For the text-containing cell, return its midpoint in [x, y] coordinate format. 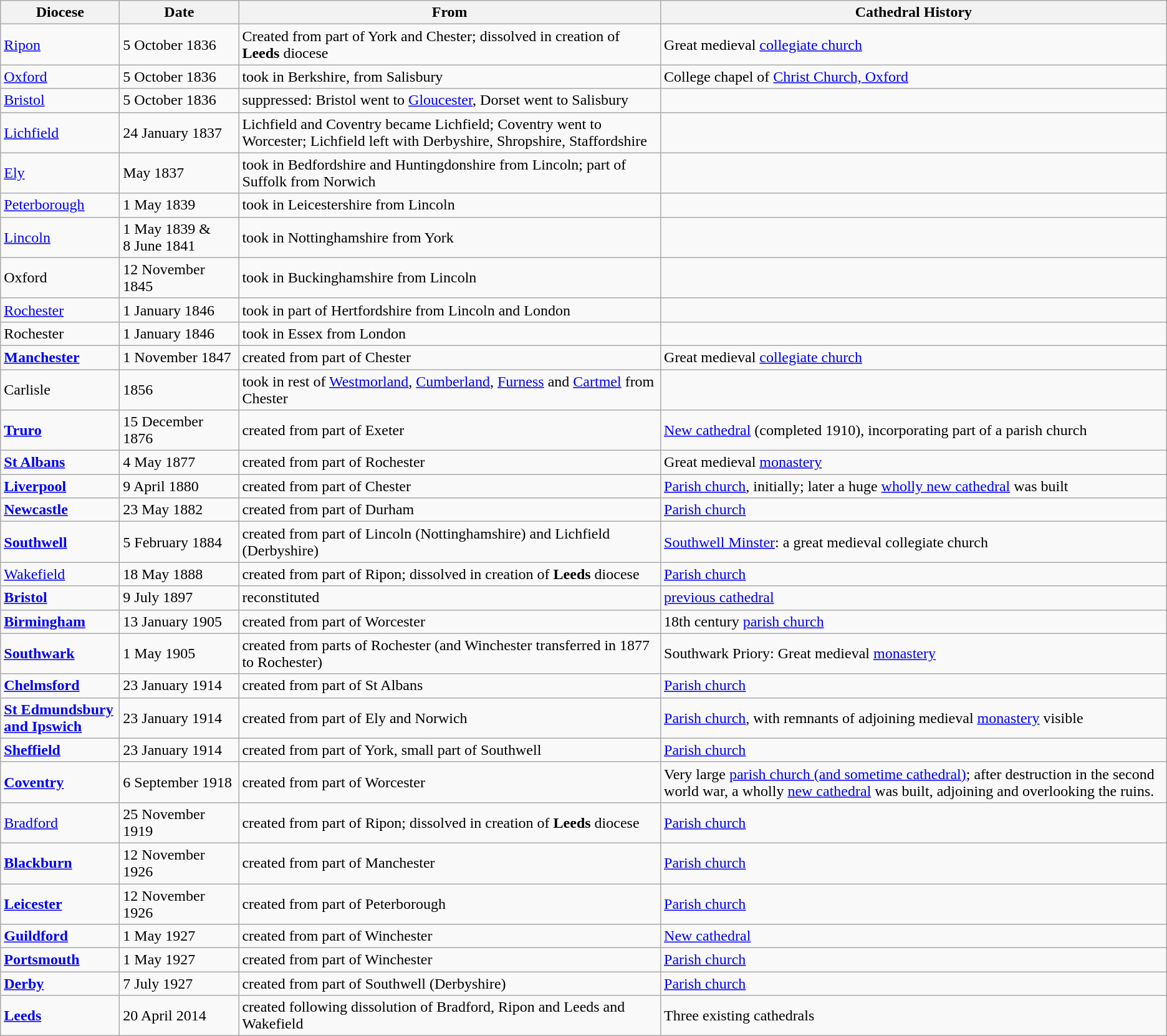
created from part of Ely and Norwich [450, 718]
Carlisle [60, 389]
Southwell [60, 542]
Liverpool [60, 486]
New cathedral (completed 1910), incorporating part of a parish church [914, 430]
took in Essex from London [450, 333]
previous cathedral [914, 598]
23 May 1882 [180, 510]
created from part of Lincoln (Nottinghamshire) and Lichfield (Derbyshire) [450, 542]
Coventry [60, 782]
Leeds [60, 1016]
6 September 1918 [180, 782]
Wakefield [60, 574]
9 July 1897 [180, 598]
25 November 1919 [180, 823]
Parish church, with remnants of adjoining medieval monastery visible [914, 718]
Parish church, initially; later a huge wholly new cathedral was built [914, 486]
9 April 1880 [180, 486]
Lincoln [60, 237]
Leicester [60, 904]
May 1837 [180, 173]
created from part of Southwell (Derbyshire) [450, 984]
1 May 1839 &8 June 1841 [180, 237]
15 December 1876 [180, 430]
took in Nottinghamshire from York [450, 237]
1 May 1839 [180, 205]
Created from part of York and Chester; dissolved in creation of Leeds diocese [450, 45]
created from part of Durham [450, 510]
1 November 1847 [180, 357]
College chapel of Christ Church, Oxford [914, 77]
created from part of Rochester [450, 463]
created from part of Peterborough [450, 904]
12 November 1845 [180, 278]
created from part of Manchester [450, 863]
Southwark [60, 653]
From [450, 12]
Southwell Minster: a great medieval collegiate church [914, 542]
took in rest of Westmorland, Cumberland, Furness and Cartmel from Chester [450, 389]
Truro [60, 430]
Cathedral History [914, 12]
4 May 1877 [180, 463]
Southwark Priory: Great medieval monastery [914, 653]
created from parts of Rochester (and Winchester transferred in 1877 to Rochester) [450, 653]
13 January 1905 [180, 621]
took in part of Hertfordshire from Lincoln and London [450, 310]
reconstituted [450, 598]
Ely [60, 173]
Lichfield [60, 132]
Birmingham [60, 621]
Date [180, 12]
New cathedral [914, 936]
Sheffield [60, 750]
created following dissolution of Bradford, Ripon and Leeds and Wakefield [450, 1016]
20 April 2014 [180, 1016]
Lichfield and Coventry became Lichfield; Coventry went to Worcester; Lichfield left with Derbyshire, Shropshire, Staffordshire [450, 132]
took in Leicestershire from Lincoln [450, 205]
created from part of York, small part of Southwell [450, 750]
Portsmouth [60, 960]
Diocese [60, 12]
1 May 1905 [180, 653]
Derby [60, 984]
St Edmundsbury and Ipswich [60, 718]
St Albans [60, 463]
5 February 1884 [180, 542]
Great medieval monastery [914, 463]
7 July 1927 [180, 984]
Three existing cathedrals [914, 1016]
created from part of St Albans [450, 686]
24 January 1837 [180, 132]
Guildford [60, 936]
took in Bedfordshire and Huntingdonshire from Lincoln; part of Suffolk from Norwich [450, 173]
created from part of Exeter [450, 430]
suppressed: Bristol went to Gloucester, Dorset went to Salisbury [450, 100]
took in Berkshire, from Salisbury [450, 77]
Peterborough [60, 205]
Manchester [60, 357]
Bradford [60, 823]
1856 [180, 389]
Newcastle [60, 510]
Ripon [60, 45]
18th century parish church [914, 621]
18 May 1888 [180, 574]
took in Buckinghamshire from Lincoln [450, 278]
Chelmsford [60, 686]
Blackburn [60, 863]
